From the cell containing the given text, extract its center point as (X, Y) coordinate. 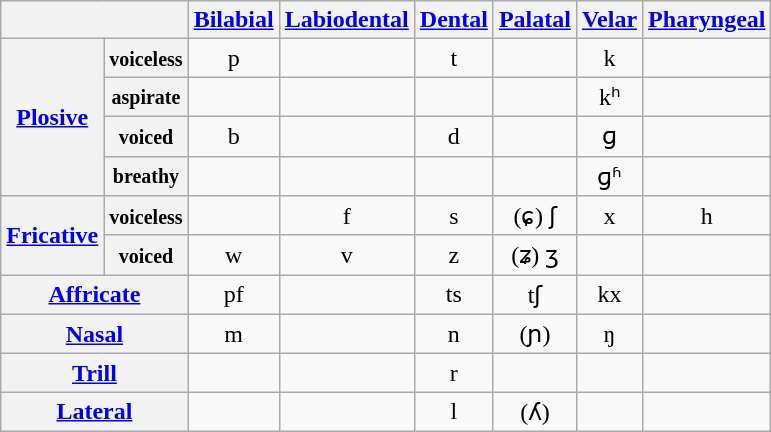
Plosive (52, 118)
b (234, 136)
Velar (609, 20)
tʃ (534, 295)
ɡ (609, 136)
d (454, 136)
(ɕ) ʃ (534, 216)
m (234, 334)
k (609, 58)
Palatal (534, 20)
(ʎ) (534, 412)
f (346, 216)
Affricate (94, 295)
h (707, 216)
w (234, 255)
kʰ (609, 97)
breathy (146, 176)
x (609, 216)
p (234, 58)
aspirate (146, 97)
n (454, 334)
r (454, 373)
(ʑ) ʒ (534, 255)
z (454, 255)
Nasal (94, 334)
kx (609, 295)
v (346, 255)
Bilabial (234, 20)
Dental (454, 20)
(ɲ) (534, 334)
s (454, 216)
Fricative (52, 236)
l (454, 412)
ɡʱ (609, 176)
Lateral (94, 412)
Labiodental (346, 20)
Trill (94, 373)
ts (454, 295)
Pharyngeal (707, 20)
pf (234, 295)
t (454, 58)
ŋ (609, 334)
